For the text-containing cell, return its midpoint in (x, y) coordinate format. 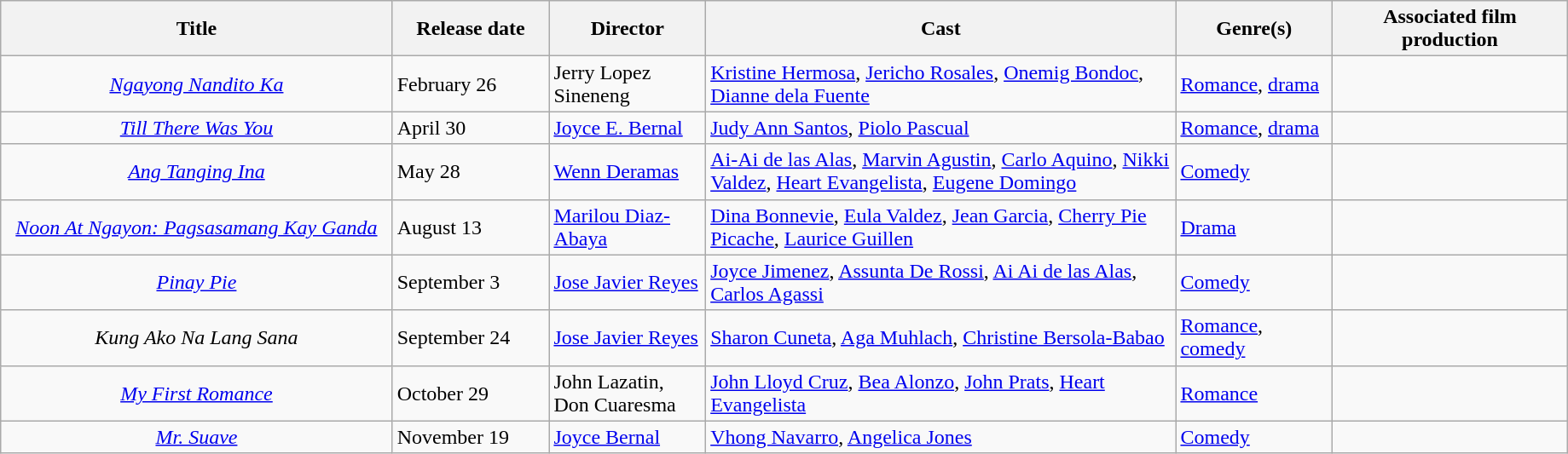
February 26 (471, 83)
Genre(s) (1254, 29)
Noon At Ngayon: Pagsasamang Kay Ganda (196, 227)
Release date (471, 29)
May 28 (471, 172)
Pinay Pie (196, 283)
Ang Tanging Ina (196, 172)
Sharon Cuneta, Aga Muhlach, Christine Bersola-Babao (941, 337)
Kristine Hermosa, Jericho Rosales, Onemig Bondoc, Dianne dela Fuente (941, 83)
Marilou Diaz-Abaya (628, 227)
August 13 (471, 227)
September 3 (471, 283)
September 24 (471, 337)
Vhong Navarro, Angelica Jones (941, 437)
April 30 (471, 128)
My First Romance (196, 394)
Mr. Suave (196, 437)
John Lloyd Cruz, Bea Alonzo, John Prats, Heart Evangelista (941, 394)
Judy Ann Santos, Piolo Pascual (941, 128)
Cast (941, 29)
Director (628, 29)
Romance, comedy (1254, 337)
Kung Ako Na Lang Sana (196, 337)
October 29 (471, 394)
Associated film production (1450, 29)
Joyce E. Bernal (628, 128)
November 19 (471, 437)
Dina Bonnevie, Eula Valdez, Jean Garcia, Cherry Pie Picache, Laurice Guillen (941, 227)
Joyce Bernal (628, 437)
Drama (1254, 227)
Till There Was You (196, 128)
Wenn Deramas (628, 172)
Ngayong Nandito Ka (196, 83)
Ai-Ai de las Alas, Marvin Agustin, Carlo Aquino, Nikki Valdez, Heart Evangelista, Eugene Domingo (941, 172)
Jerry Lopez Sineneng (628, 83)
Joyce Jimenez, Assunta De Rossi, Ai Ai de las Alas, Carlos Agassi (941, 283)
John Lazatin, Don Cuaresma (628, 394)
Romance (1254, 394)
Title (196, 29)
